Scan for the cell matching the given text and deliver its (X, Y) coordinate at center. 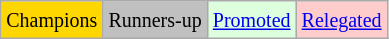
Runners-up (155, 20)
Promoted (252, 20)
Relegated (342, 20)
Champions (52, 20)
